Locate the cell with the specified text and output its [x, y] center coordinate. 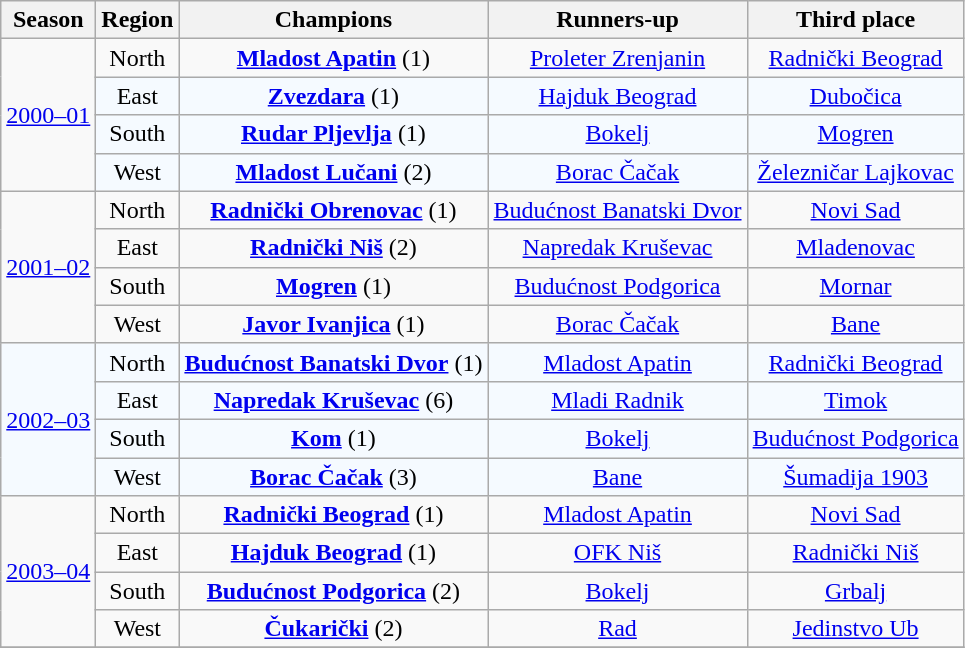
Season [48, 20]
Budućnost Podgorica (2) [334, 591]
Radnički Obrenovac (1) [334, 210]
Šumadija 1903 [856, 477]
Radnički Beograd (1) [334, 515]
Mogren [856, 134]
Zvezdara (1) [334, 96]
2003–04 [48, 572]
Dubočica [856, 96]
2001–02 [48, 267]
Javor Ivanjica (1) [334, 324]
Mladi Radnik [618, 400]
2002–03 [48, 419]
Budućnost Banatski Dvor (1) [334, 362]
Timok [856, 400]
Mladenovac [856, 248]
Region [138, 20]
Železničar Lajkovac [856, 172]
Budućnost Banatski Dvor [618, 210]
Runners-up [618, 20]
Napredak Kruševac [618, 248]
Radnički Niš (2) [334, 248]
Mladost Apatin (1) [334, 58]
Third place [856, 20]
Mogren (1) [334, 286]
Hajduk Beograd (1) [334, 553]
Rudar Pljevlja (1) [334, 134]
Hajduk Beograd [618, 96]
Mladost Lučani (2) [334, 172]
Jedinstvo Ub [856, 629]
OFK Niš [618, 553]
Proleter Zrenjanin [618, 58]
Grbalj [856, 591]
Mornar [856, 286]
Borac Čačak (3) [334, 477]
Čukarički (2) [334, 629]
Radnički Niš [856, 553]
2000–01 [48, 115]
Rad [618, 629]
Champions [334, 20]
Kom (1) [334, 438]
Napredak Kruševac (6) [334, 400]
